Identify which cell holds the provided text, then report its (X, Y) central coordinate. 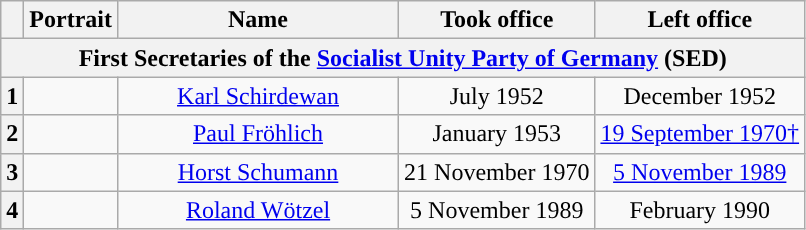
4 (12, 210)
Name (258, 20)
Karl Schirdewan (258, 96)
Portrait (71, 20)
Paul Fröhlich (258, 134)
2 (12, 134)
21 November 1970 (497, 172)
First Secretaries of the Socialist Unity Party of Germany (SED) (403, 58)
Left office (700, 20)
Roland Wötzel (258, 210)
1 (12, 96)
Took office (497, 20)
December 1952 (700, 96)
3 (12, 172)
July 1952 (497, 96)
19 September 1970† (700, 134)
January 1953 (497, 134)
February 1990 (700, 210)
Horst Schumann (258, 172)
